Search for the cell housing the specified text and yield its (x, y) center coordinate. 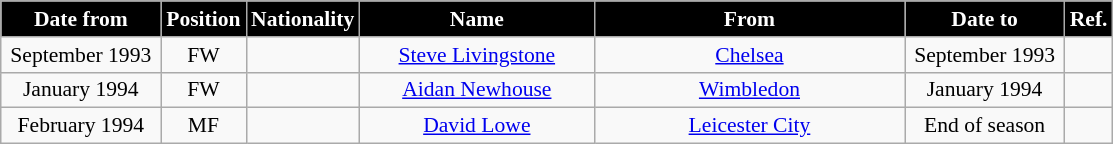
Nationality (302, 19)
Position (204, 19)
Leicester City (749, 126)
Date from (81, 19)
Aidan Newhouse (476, 90)
Steve Livingstone (476, 55)
Wimbledon (749, 90)
MF (204, 126)
Ref. (1089, 19)
From (749, 19)
Chelsea (749, 55)
February 1994 (81, 126)
Name (476, 19)
David Lowe (476, 126)
End of season (985, 126)
Date to (985, 19)
